Locate the cell with the specified text and output its [x, y] center coordinate. 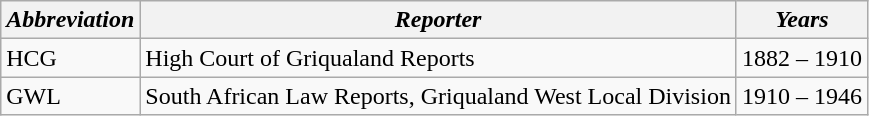
High Court of Griqualand Reports [438, 58]
GWL [70, 96]
Reporter [438, 20]
Years [802, 20]
HCG [70, 58]
1882 – 1910 [802, 58]
South African Law Reports, Griqualand West Local Division [438, 96]
1910 – 1946 [802, 96]
Abbreviation [70, 20]
